Pinpoint the cell where the given text exists, returning its (x, y) midpoint coordinate. 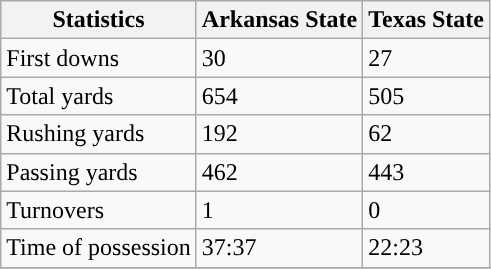
62 (426, 134)
First downs (99, 58)
505 (426, 96)
30 (279, 58)
Turnovers (99, 210)
Statistics (99, 20)
192 (279, 134)
443 (426, 172)
Total yards (99, 96)
Rushing yards (99, 134)
37:37 (279, 248)
Time of possession (99, 248)
Passing yards (99, 172)
27 (426, 58)
0 (426, 210)
Texas State (426, 20)
22:23 (426, 248)
Arkansas State (279, 20)
654 (279, 96)
462 (279, 172)
1 (279, 210)
